From the cell containing the given text, extract its center point as [x, y] coordinate. 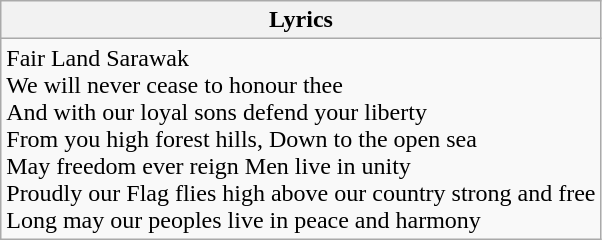
Lyrics [301, 20]
